Search for the cell housing the specified text and yield its (X, Y) center coordinate. 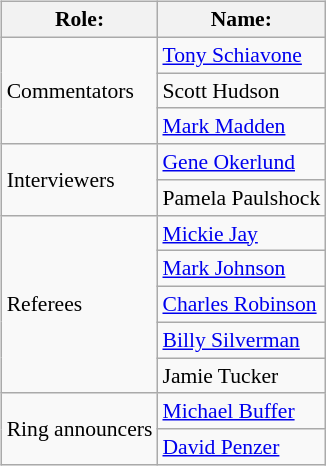
Commentators (80, 90)
Charles Robinson (241, 305)
Name: (241, 20)
Mark Johnson (241, 269)
David Penzer (241, 447)
Mickie Jay (241, 233)
Ring announcers (80, 428)
Billy Silverman (241, 340)
Interviewers (80, 180)
Referees (80, 304)
Role: (80, 20)
Michael Buffer (241, 411)
Jamie Tucker (241, 376)
Gene Okerlund (241, 162)
Tony Schiavone (241, 55)
Pamela Paulshock (241, 198)
Mark Madden (241, 126)
Scott Hudson (241, 91)
